Scan for the cell matching the given text and deliver its [x, y] coordinate at center. 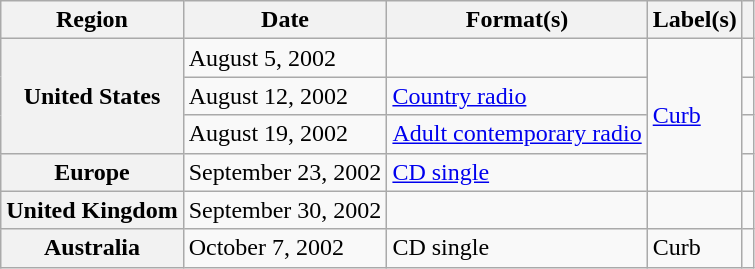
Label(s) [694, 20]
September 23, 2002 [285, 172]
Region [92, 20]
Country radio [517, 96]
August 19, 2002 [285, 134]
September 30, 2002 [285, 210]
United States [92, 96]
October 7, 2002 [285, 248]
Date [285, 20]
August 12, 2002 [285, 96]
Australia [92, 248]
Format(s) [517, 20]
Adult contemporary radio [517, 134]
Europe [92, 172]
August 5, 2002 [285, 58]
United Kingdom [92, 210]
